Determine the [X, Y] coordinate at the center of the cell enclosing the given text.  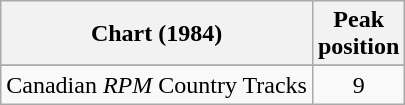
Chart (1984) [157, 34]
Peakposition [358, 34]
Canadian RPM Country Tracks [157, 85]
9 [358, 85]
